Extract the (x, y) coordinate from the center of the cell holding the provided text.  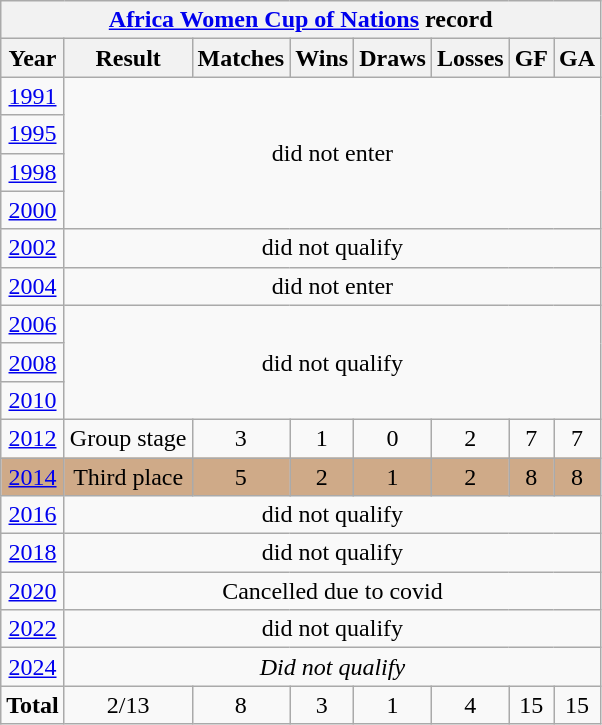
2010 (33, 400)
Third place (128, 477)
5 (241, 477)
2012 (33, 438)
2004 (33, 286)
2000 (33, 210)
2006 (33, 324)
Losses (470, 58)
Total (33, 705)
Cancelled due to covid (332, 591)
2014 (33, 477)
2018 (33, 553)
1998 (33, 172)
Year (33, 58)
Matches (241, 58)
Did not qualify (332, 667)
2020 (33, 591)
2/13 (128, 705)
GF (531, 58)
2016 (33, 515)
0 (393, 438)
1991 (33, 96)
Group stage (128, 438)
2024 (33, 667)
2008 (33, 362)
4 (470, 705)
Africa Women Cup of Nations record (301, 20)
Wins (322, 58)
2002 (33, 248)
Draws (393, 58)
2022 (33, 629)
1995 (33, 134)
GA (578, 58)
Result (128, 58)
